Detect which cell encompasses the target text, then output its [x, y] center coordinate. 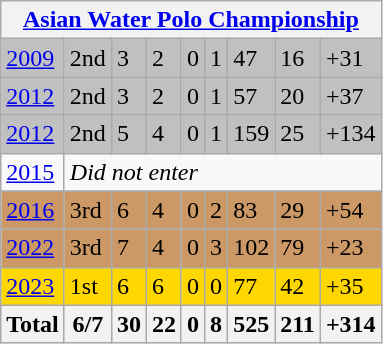
2016 [33, 210]
2009 [33, 58]
77 [252, 286]
2023 [33, 286]
+35 [350, 286]
83 [252, 210]
Total [33, 324]
525 [252, 324]
+23 [350, 248]
29 [298, 210]
8 [216, 324]
102 [252, 248]
+31 [350, 58]
6/7 [88, 324]
30 [128, 324]
2022 [33, 248]
47 [252, 58]
5 [128, 134]
211 [298, 324]
42 [298, 286]
1st [88, 286]
Asian Water Polo Championship [191, 20]
20 [298, 96]
25 [298, 134]
79 [298, 248]
7 [128, 248]
2015 [33, 172]
+134 [350, 134]
159 [252, 134]
16 [298, 58]
+54 [350, 210]
22 [164, 324]
+37 [350, 96]
+314 [350, 324]
Did not enter [222, 172]
57 [252, 96]
